Determine the (x, y) coordinate at the center of the cell enclosing the given text.  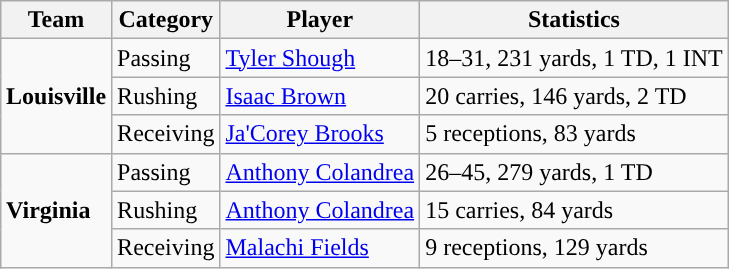
15 carries, 84 yards (574, 210)
Player (320, 20)
Malachi Fields (320, 248)
18–31, 231 yards, 1 TD, 1 INT (574, 58)
Tyler Shough (320, 58)
20 carries, 146 yards, 2 TD (574, 96)
Ja'Corey Brooks (320, 134)
Virginia (56, 210)
Isaac Brown (320, 96)
26–45, 279 yards, 1 TD (574, 172)
5 receptions, 83 yards (574, 134)
9 receptions, 129 yards (574, 248)
Louisville (56, 96)
Team (56, 20)
Statistics (574, 20)
Category (166, 20)
